Extract the (X, Y) coordinate from the center of the cell holding the provided text.  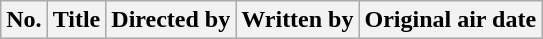
Written by (298, 20)
Original air date (450, 20)
Directed by (171, 20)
No. (24, 20)
Title (76, 20)
